Return the (x, y) coordinate for the center point of the cell that contains the specified text.  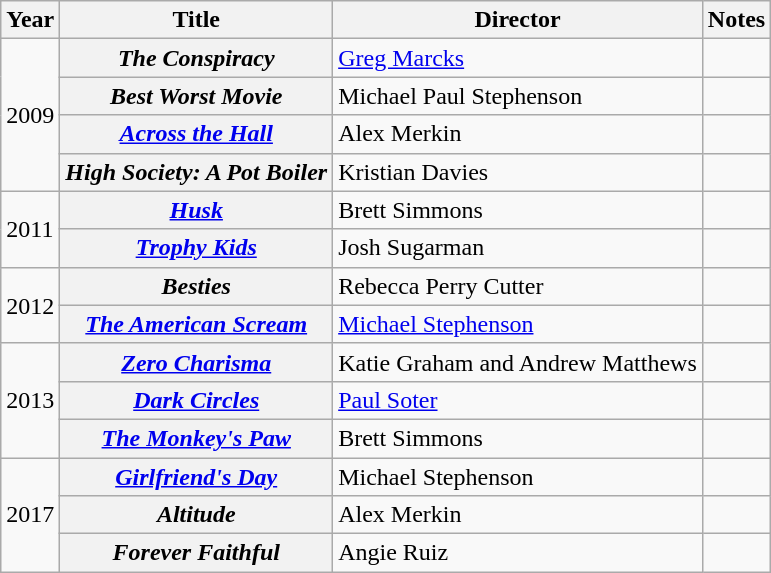
Husk (196, 210)
Best Worst Movie (196, 96)
Greg Marcks (518, 58)
2013 (30, 400)
The American Scream (196, 324)
Rebecca Perry Cutter (518, 286)
Besties (196, 286)
Trophy Kids (196, 248)
The Conspiracy (196, 58)
Paul Soter (518, 400)
Forever Faithful (196, 553)
High Society: A Pot Boiler (196, 172)
2011 (30, 229)
Altitude (196, 515)
Title (196, 20)
Dark Circles (196, 400)
Kristian Davies (518, 172)
Katie Graham and Andrew Matthews (518, 362)
2012 (30, 305)
2009 (30, 115)
Josh Sugarman (518, 248)
Across the Hall (196, 134)
Notes (736, 20)
Director (518, 20)
The Monkey's Paw (196, 438)
Zero Charisma (196, 362)
Year (30, 20)
Angie Ruiz (518, 553)
2017 (30, 515)
Michael Paul Stephenson (518, 96)
Girlfriend's Day (196, 477)
